Locate the cell with the specified text and output its [X, Y] center coordinate. 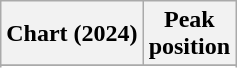
Chart (2024) [72, 34]
Peakposition [189, 34]
